Return (X, Y) of the center of cell containing provided text 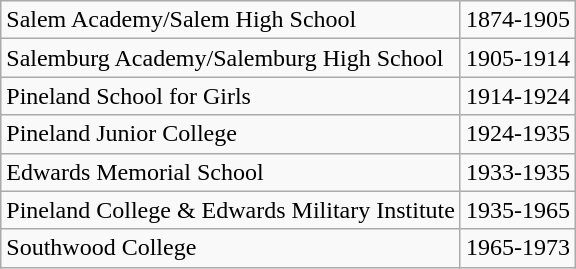
Salemburg Academy/Salemburg High School (231, 58)
1933-1935 (518, 172)
Salem Academy/Salem High School (231, 20)
1874-1905 (518, 20)
1914-1924 (518, 96)
1924-1935 (518, 134)
1965-1973 (518, 248)
1905-1914 (518, 58)
Pineland Junior College (231, 134)
Southwood College (231, 248)
Pineland College & Edwards Military Institute (231, 210)
Pineland School for Girls (231, 96)
1935-1965 (518, 210)
Edwards Memorial School (231, 172)
